Return the (x, y) coordinate for the center point of the cell that contains the specified text.  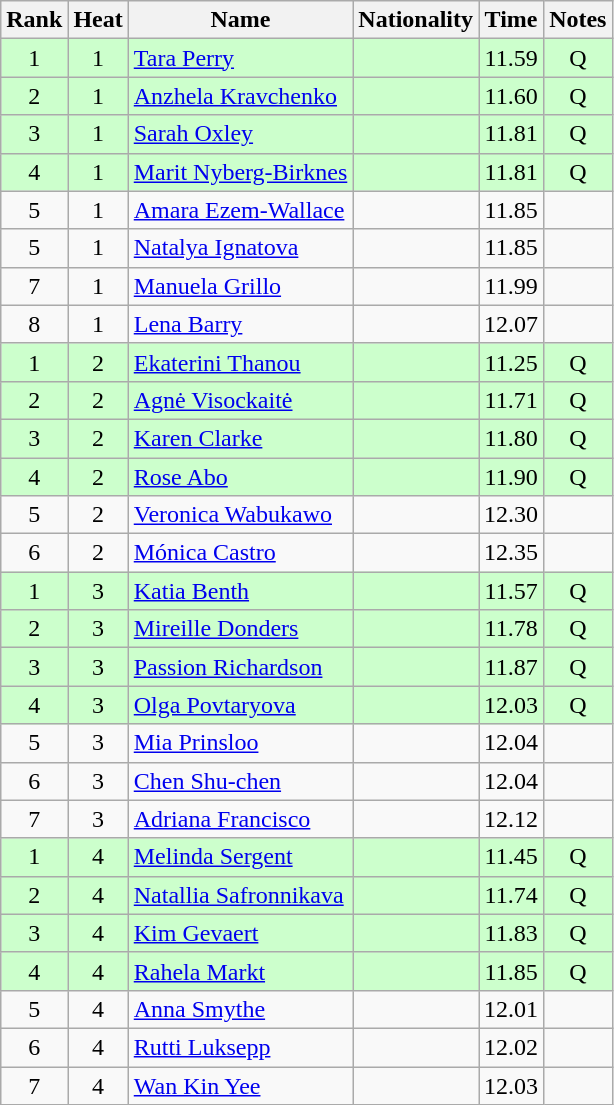
Nationality (416, 20)
Manuela Grillo (240, 286)
12.30 (512, 515)
11.59 (512, 58)
Tara Perry (240, 58)
Heat (98, 20)
11.45 (512, 857)
Marit Nyberg-Birknes (240, 172)
Natallia Safronnikava (240, 895)
11.99 (512, 286)
Notes (578, 20)
11.83 (512, 933)
Mireille Donders (240, 629)
Kim Gevaert (240, 933)
Rose Abo (240, 477)
Rank (34, 20)
Rahela Markt (240, 971)
Mia Prinsloo (240, 743)
Name (240, 20)
Katia Benth (240, 591)
Lena Barry (240, 324)
Amara Ezem-Wallace (240, 210)
11.25 (512, 362)
Rutti Luksepp (240, 1047)
8 (34, 324)
Sarah Oxley (240, 134)
Olga Povtaryova (240, 705)
Natalya Ignatova (240, 248)
11.74 (512, 895)
Veronica Wabukawo (240, 515)
Melinda Sergent (240, 857)
Ekaterini Thanou (240, 362)
11.80 (512, 438)
12.12 (512, 819)
12.01 (512, 1009)
Mónica Castro (240, 553)
Anna Smythe (240, 1009)
Karen Clarke (240, 438)
Anzhela Kravchenko (240, 96)
12.02 (512, 1047)
Wan Kin Yee (240, 1085)
12.35 (512, 553)
11.87 (512, 667)
Time (512, 20)
Chen Shu-chen (240, 781)
11.60 (512, 96)
11.57 (512, 591)
11.78 (512, 629)
11.71 (512, 400)
Adriana Francisco (240, 819)
Agnė Visockaitė (240, 400)
11.90 (512, 477)
12.07 (512, 324)
Passion Richardson (240, 667)
